Scan for the cell matching the given text and deliver its (X, Y) coordinate at center. 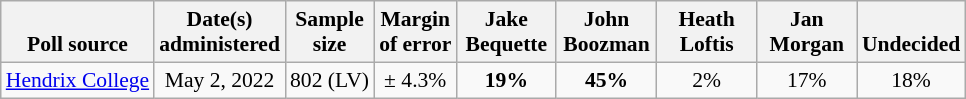
17% (807, 80)
Poll source (78, 32)
802 (LV) (330, 80)
Hendrix College (78, 80)
19% (506, 80)
JohnBoozman (606, 32)
JanMorgan (807, 32)
May 2, 2022 (220, 80)
HeathLoftis (707, 32)
Samplesize (330, 32)
45% (606, 80)
± 4.3% (415, 80)
18% (911, 80)
Marginof error (415, 32)
2% (707, 80)
JakeBequette (506, 32)
Undecided (911, 32)
Date(s)administered (220, 32)
